Scan for the cell matching the given text and deliver its [X, Y] coordinate at center. 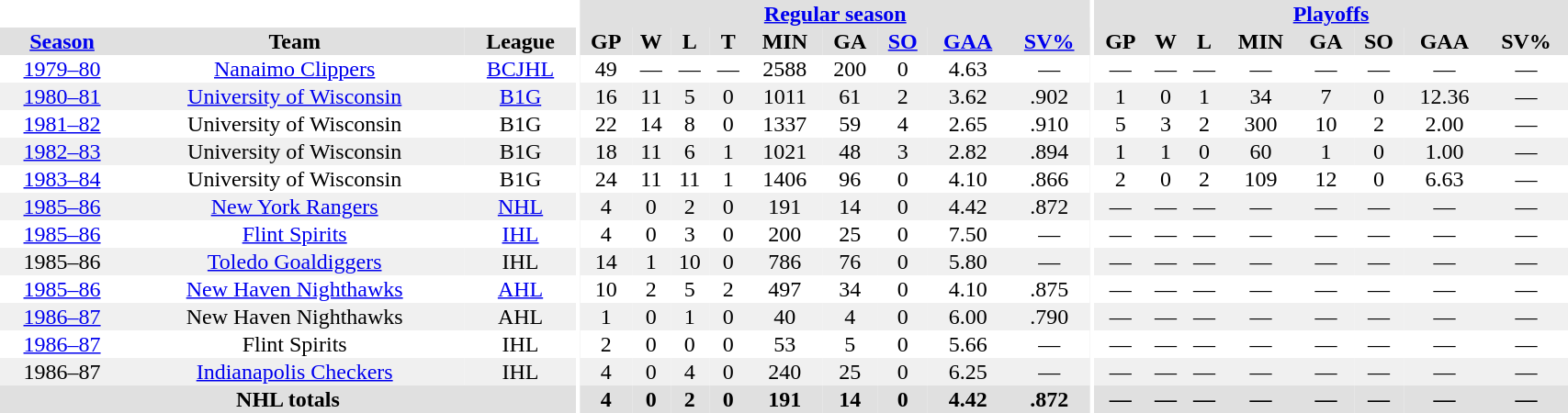
6.63 [1444, 179]
.875 [1049, 289]
Season [62, 41]
1406 [784, 179]
786 [784, 262]
2.82 [968, 151]
4.63 [968, 69]
2588 [784, 69]
Nanaimo Clippers [294, 69]
.910 [1049, 124]
40 [784, 317]
1021 [784, 151]
League [520, 41]
1982–83 [62, 151]
1011 [784, 96]
109 [1260, 179]
.902 [1049, 96]
3.62 [968, 96]
2.65 [968, 124]
12.36 [1444, 96]
16 [606, 96]
1.00 [1444, 151]
8 [690, 124]
6.25 [968, 372]
.790 [1049, 317]
BCJHL [520, 69]
6 [690, 151]
5.80 [968, 262]
22 [606, 124]
61 [851, 96]
NHL [520, 206]
1979–80 [62, 69]
Regular season [836, 14]
49 [606, 69]
2.00 [1444, 124]
59 [851, 124]
12 [1326, 179]
New York Rangers [294, 206]
18 [606, 151]
1983–84 [62, 179]
Indianapolis Checkers [294, 372]
5.66 [968, 344]
6.00 [968, 317]
1980–81 [62, 96]
96 [851, 179]
T [728, 41]
76 [851, 262]
497 [784, 289]
53 [784, 344]
Toledo Goaldiggers [294, 262]
1981–82 [62, 124]
Team [294, 41]
.866 [1049, 179]
NHL totals [288, 399]
Playoffs [1332, 14]
7.50 [968, 234]
7 [1326, 96]
240 [784, 372]
60 [1260, 151]
48 [851, 151]
1337 [784, 124]
.894 [1049, 151]
300 [1260, 124]
24 [606, 179]
